Determine the [x, y] coordinate at the center of the cell enclosing the given text.  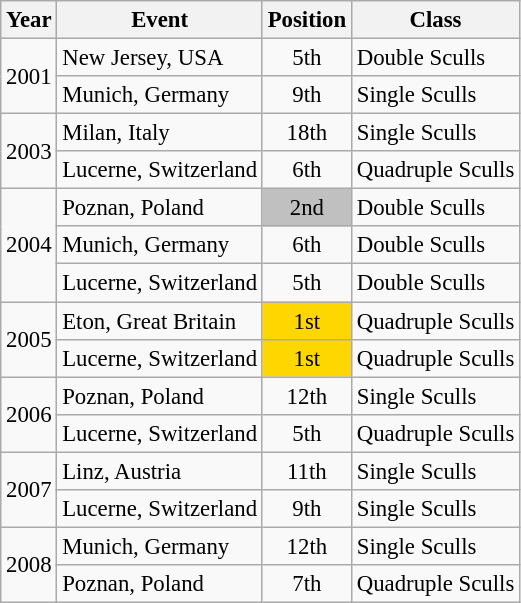
11th [306, 471]
Class [435, 20]
New Jersey, USA [160, 58]
Event [160, 20]
18th [306, 133]
Eton, Great Britain [160, 321]
Year [29, 20]
2008 [29, 564]
2nd [306, 208]
2001 [29, 76]
2003 [29, 152]
2005 [29, 340]
7th [306, 584]
2007 [29, 490]
2004 [29, 246]
Milan, Italy [160, 133]
Linz, Austria [160, 471]
Position [306, 20]
2006 [29, 414]
